Scan for the cell matching the given text and deliver its [X, Y] coordinate at center. 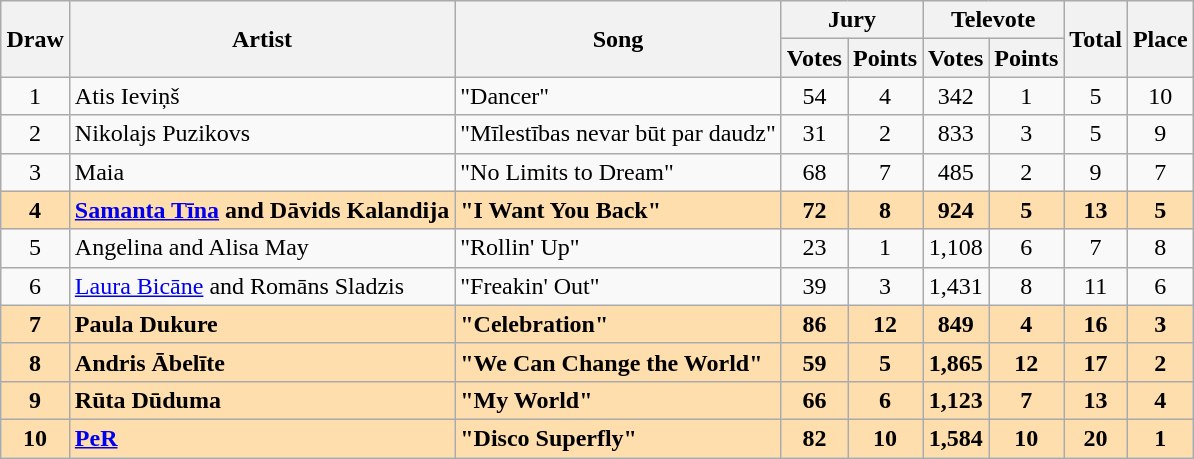
86 [814, 324]
23 [814, 248]
833 [956, 134]
924 [956, 210]
11 [1096, 286]
342 [956, 96]
39 [814, 286]
31 [814, 134]
Televote [994, 20]
Samanta Tīna and Dāvids Kalandija [262, 210]
"Celebration" [618, 324]
Draw [35, 39]
59 [814, 362]
Andris Ābelīte [262, 362]
"No Limits to Dream" [618, 172]
Song [618, 39]
Place [1160, 39]
72 [814, 210]
20 [1096, 438]
Artist [262, 39]
1,108 [956, 248]
68 [814, 172]
Jury [852, 20]
"Rollin' Up" [618, 248]
"My World" [618, 400]
1,584 [956, 438]
Paula Dukure [262, 324]
Rūta Dūduma [262, 400]
485 [956, 172]
Nikolajs Puzikovs [262, 134]
66 [814, 400]
"I Want You Back" [618, 210]
1,123 [956, 400]
Maia [262, 172]
Atis Ieviņš [262, 96]
849 [956, 324]
17 [1096, 362]
"Freakin' Out" [618, 286]
"Mīlestības nevar būt par daudz" [618, 134]
Laura Bicāne and Romāns Sladzis [262, 286]
"We Can Change the World" [618, 362]
82 [814, 438]
16 [1096, 324]
Angelina and Alisa May [262, 248]
"Dancer" [618, 96]
1,865 [956, 362]
"Disco Superfly" [618, 438]
1,431 [956, 286]
54 [814, 96]
PeR [262, 438]
Total [1096, 39]
